Return the (X, Y) coordinate for the center point of the cell that contains the specified text.  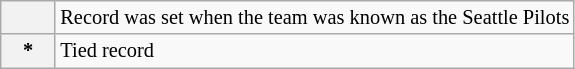
Tied record (314, 51)
* (28, 51)
Record was set when the team was known as the Seattle Pilots (314, 17)
